Return the [X, Y] coordinate for the center point of the cell that contains the specified text.  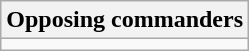
Opposing commanders [125, 20]
